Detect which cell encompasses the target text, then output its (X, Y) center coordinate. 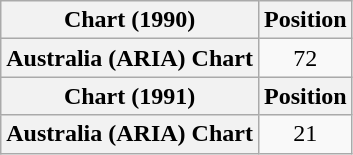
Chart (1990) (130, 20)
21 (305, 134)
72 (305, 58)
Chart (1991) (130, 96)
